Determine the [X, Y] coordinate at the center of the cell enclosing the given text.  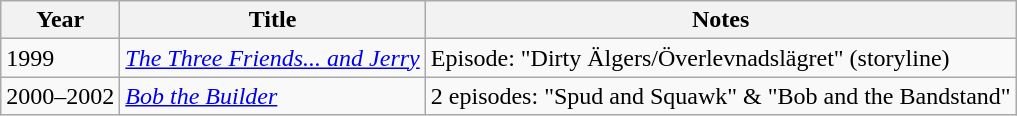
Year [60, 20]
2 episodes: "Spud and Squawk" & "Bob and the Bandstand" [720, 96]
Episode: "Dirty Älgers/Överlevnadslägret" (storyline) [720, 58]
Title [272, 20]
2000–2002 [60, 96]
The Three Friends... and Jerry [272, 58]
Notes [720, 20]
1999 [60, 58]
Bob the Builder [272, 96]
